Detect which cell encompasses the target text, then output its (X, Y) center coordinate. 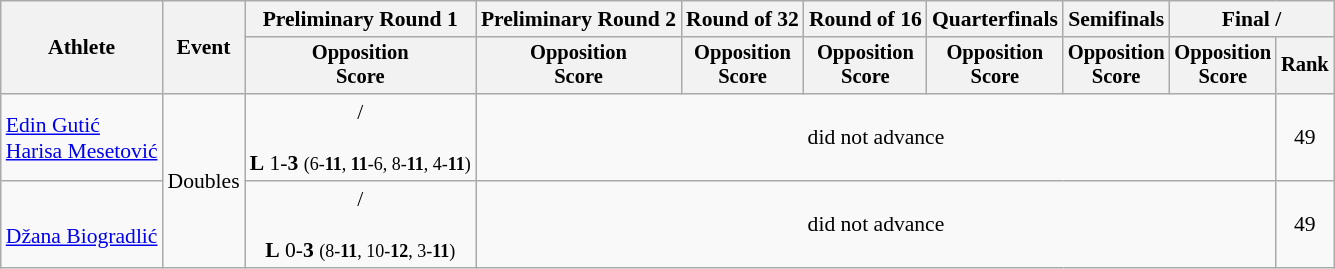
Preliminary Round 2 (578, 19)
/L 0-3 (8-11, 10-12, 3-11) (360, 224)
Doubles (204, 180)
Džana Biogradlić (82, 224)
Preliminary Round 1 (360, 19)
Athlete (82, 48)
Edin GutićHarisa Mesetović (82, 138)
Final / (1251, 19)
Semifinals (1116, 19)
Quarterfinals (995, 19)
Rank (1305, 66)
/L 1-3 (6-11, 11-6, 8-11, 4-11) (360, 138)
Round of 32 (742, 19)
Event (204, 48)
Round of 16 (866, 19)
